Scan for the cell matching the given text and deliver its [x, y] coordinate at center. 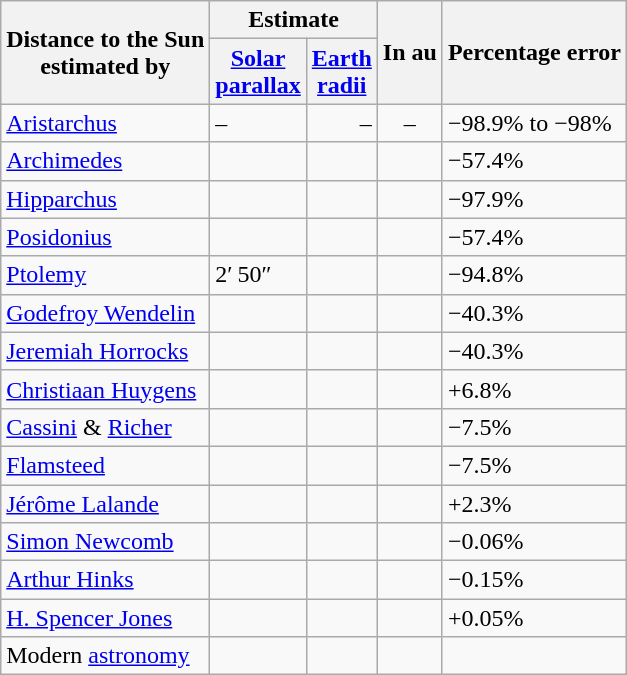
Christiaan Huygens [106, 389]
Estimate [294, 20]
+6.8% [534, 389]
Hipparchus [106, 199]
Posidonius [106, 237]
Godefroy Wendelin [106, 313]
H. Spencer Jones [106, 618]
Simon Newcomb [106, 542]
Ptolemy [106, 275]
Cassini & Richer [106, 427]
−98.9% to −98% [534, 123]
Earthradii [342, 72]
Archimedes [106, 161]
+2.3% [534, 503]
Jérôme Lalande [106, 503]
Modern astronomy [106, 656]
−0.06% [534, 542]
Solarparallax [258, 72]
Distance to the Sunestimated by [106, 52]
Percentage error [534, 52]
−94.8% [534, 275]
+0.05% [534, 618]
−0.15% [534, 580]
Arthur Hinks [106, 580]
−97.9% [534, 199]
In au [410, 52]
Aristarchus [106, 123]
Flamsteed [106, 465]
Jeremiah Horrocks [106, 351]
2′ 50″ [258, 275]
